For the text-containing cell, return its midpoint in [x, y] coordinate format. 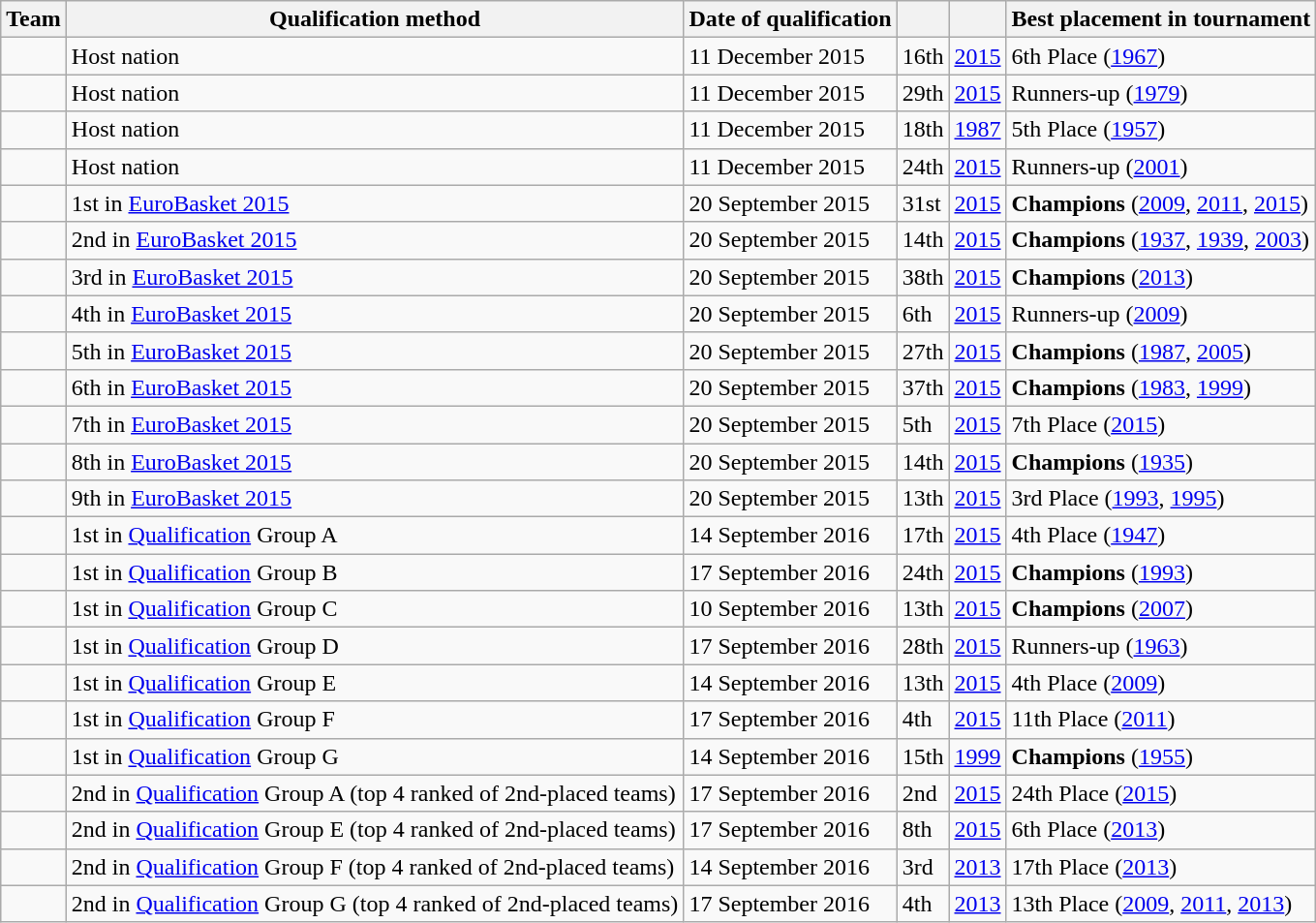
29th [923, 93]
1st in Qualification Group A [375, 536]
1st in Qualification Group B [375, 572]
1st in Qualification Group C [375, 609]
15th [923, 756]
Qualification method [375, 19]
10 September 2016 [790, 609]
1st in Qualification Group D [375, 646]
Champions (1937, 1939, 2003) [1161, 240]
24th Place (2015) [1161, 793]
Champions (2007) [1161, 609]
Champions (2009, 2011, 2015) [1161, 203]
3rd [923, 867]
Date of qualification [790, 19]
6th Place (1967) [1161, 56]
Champions (1983, 1999) [1161, 387]
8th in EuroBasket 2015 [375, 462]
18th [923, 130]
1987 [978, 130]
Champions (1955) [1161, 756]
1st in Qualification Group F [375, 720]
4th in EuroBasket 2015 [375, 314]
38th [923, 277]
5th in EuroBasket 2015 [375, 351]
17th [923, 536]
8th [923, 830]
16th [923, 56]
4th Place (2009) [1161, 683]
2nd in Qualification Group E (top 4 ranked of 2nd-placed teams) [375, 830]
Runners-up (1963) [1161, 646]
Champions (1935) [1161, 462]
17th Place (2013) [1161, 867]
Runners-up (2009) [1161, 314]
Champions (1993) [1161, 572]
6th [923, 314]
2nd in Qualification Group F (top 4 ranked of 2nd-placed teams) [375, 867]
31st [923, 203]
7th Place (2015) [1161, 424]
1st in Qualification Group E [375, 683]
3rd Place (1993, 1995) [1161, 499]
28th [923, 646]
Best placement in tournament [1161, 19]
Runners-up (1979) [1161, 93]
9th in EuroBasket 2015 [375, 499]
13th Place (2009, 2011, 2013) [1161, 904]
6th in EuroBasket 2015 [375, 387]
7th in EuroBasket 2015 [375, 424]
11th Place (2011) [1161, 720]
3rd in EuroBasket 2015 [375, 277]
6th Place (2013) [1161, 830]
2nd [923, 793]
27th [923, 351]
5th Place (1957) [1161, 130]
Runners-up (2001) [1161, 167]
5th [923, 424]
1st in Qualification Group G [375, 756]
1999 [978, 756]
2nd in Qualification Group G (top 4 ranked of 2nd-placed teams) [375, 904]
Champions (1987, 2005) [1161, 351]
2nd in EuroBasket 2015 [375, 240]
Champions (2013) [1161, 277]
4th Place (1947) [1161, 536]
2nd in Qualification Group A (top 4 ranked of 2nd-placed teams) [375, 793]
Team [34, 19]
37th [923, 387]
1st in EuroBasket 2015 [375, 203]
